Output the [X, Y] coordinate of the center of the cell containing the given text.  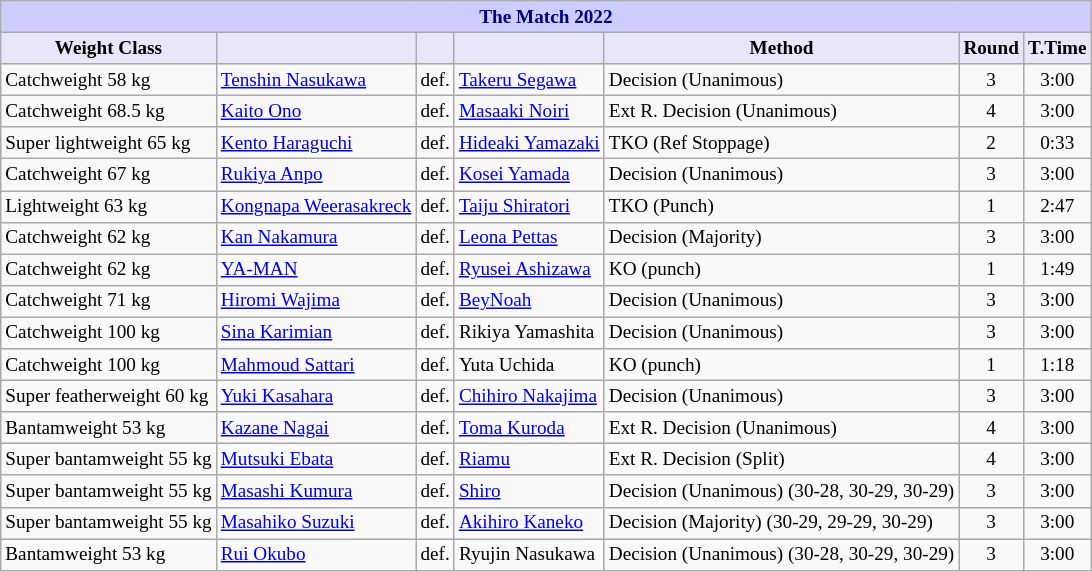
Riamu [529, 460]
Leona Pettas [529, 238]
The Match 2022 [546, 17]
2:47 [1057, 206]
Lightweight 63 kg [108, 206]
Tenshin Nasukawa [316, 80]
Catchweight 67 kg [108, 175]
TKO (Ref Stoppage) [782, 143]
Masaaki Noiri [529, 111]
1:49 [1057, 270]
Akihiro Kaneko [529, 523]
Kazane Nagai [316, 428]
Method [782, 48]
Weight Class [108, 48]
Masashi Kumura [316, 491]
Kongnapa Weerasakreck [316, 206]
Kosei Yamada [529, 175]
BeyNoah [529, 301]
Decision (Majority) (30-29, 29-29, 30-29) [782, 523]
Ryujin Nasukawa [529, 554]
Ext R. Decision (Split) [782, 460]
Hideaki Yamazaki [529, 143]
2 [992, 143]
Hiromi Wajima [316, 301]
Sina Karimian [316, 333]
Rukiya Anpo [316, 175]
Catchweight 58 kg [108, 80]
0:33 [1057, 143]
Yuki Kasahara [316, 396]
Super lightweight 65 kg [108, 143]
Rui Okubo [316, 554]
Masahiko Suzuki [316, 523]
Catchweight 68.5 kg [108, 111]
Round [992, 48]
Toma Kuroda [529, 428]
Kan Nakamura [316, 238]
Super featherweight 60 kg [108, 396]
Decision (Majority) [782, 238]
TKO (Punch) [782, 206]
Taiju Shiratori [529, 206]
Kento Haraguchi [316, 143]
Catchweight 71 kg [108, 301]
Mahmoud Sattari [316, 365]
T.Time [1057, 48]
Takeru Segawa [529, 80]
Chihiro Nakajima [529, 396]
Yuta Uchida [529, 365]
Rikiya Yamashita [529, 333]
Shiro [529, 491]
Ryusei Ashizawa [529, 270]
Kaito Ono [316, 111]
1:18 [1057, 365]
YA-MAN [316, 270]
Mutsuki Ebata [316, 460]
